Detect which cell encompasses the target text, then output its [X, Y] center coordinate. 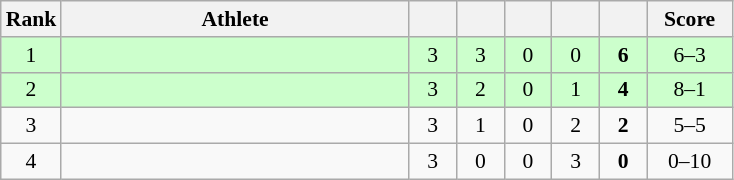
6–3 [690, 55]
Score [690, 19]
5–5 [690, 126]
0–10 [690, 162]
6 [623, 55]
Athlete [235, 19]
Rank [32, 19]
8–1 [690, 90]
